Identify which cell holds the provided text, then report its (x, y) central coordinate. 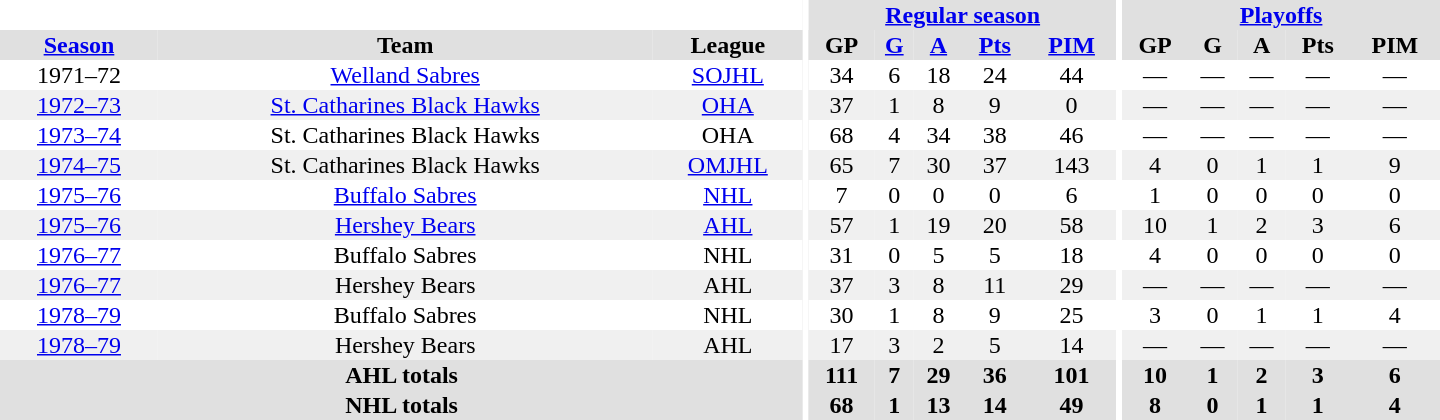
League (728, 45)
NHL totals (402, 405)
Playoffs (1281, 15)
44 (1072, 75)
46 (1072, 135)
Regular season (963, 15)
1971–72 (79, 75)
AHL totals (402, 375)
111 (842, 375)
31 (842, 255)
13 (938, 405)
49 (1072, 405)
1974–75 (79, 165)
20 (995, 225)
Season (79, 45)
36 (995, 375)
101 (1072, 375)
38 (995, 135)
25 (1072, 315)
143 (1072, 165)
19 (938, 225)
11 (995, 285)
17 (842, 345)
SOJHL (728, 75)
58 (1072, 225)
24 (995, 75)
65 (842, 165)
57 (842, 225)
OMJHL (728, 165)
1973–74 (79, 135)
Team (405, 45)
1972–73 (79, 105)
Welland Sabres (405, 75)
